Output the [X, Y] coordinate of the center of the cell containing the given text.  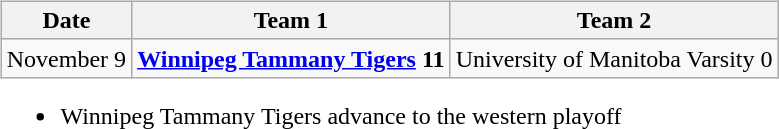
Date [66, 20]
Team 1 [292, 20]
University of Manitoba Varsity 0 [614, 58]
Winnipeg Tammany Tigers 11 [292, 58]
November 9 [66, 58]
Team 2 [614, 20]
